Capture the cell that displays the provided text and extract its [x, y] central coordinate. 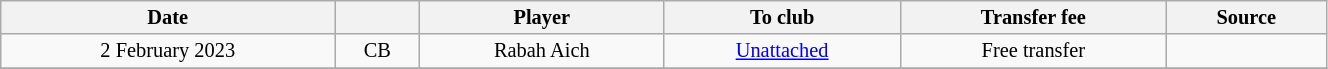
To club [782, 17]
Free transfer [1034, 51]
CB [378, 51]
2 February 2023 [168, 51]
Unattached [782, 51]
Transfer fee [1034, 17]
Source [1246, 17]
Rabah Aich [542, 51]
Player [542, 17]
Date [168, 17]
